Detect which cell encompasses the target text, then output its (X, Y) center coordinate. 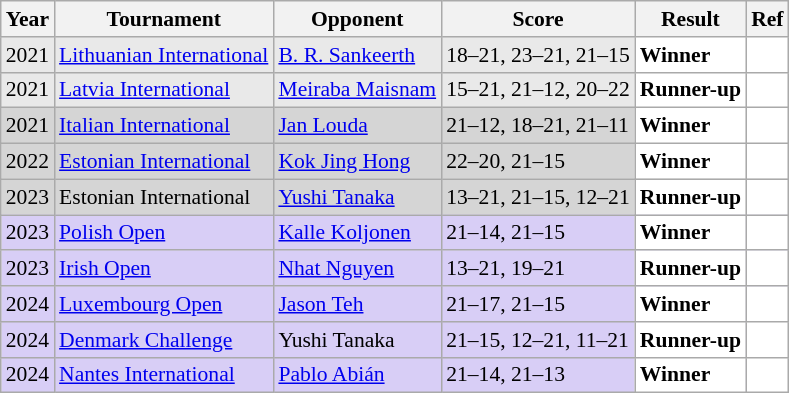
21–14, 21–13 (538, 375)
Year (28, 19)
Italian International (164, 126)
Opponent (357, 19)
21–17, 21–15 (538, 304)
Result (690, 19)
21–12, 18–21, 21–11 (538, 126)
Denmark Challenge (164, 340)
21–15, 12–21, 11–21 (538, 340)
Pablo Abián (357, 375)
Tournament (164, 19)
2022 (28, 162)
15–21, 21–12, 20–22 (538, 90)
21–14, 21–15 (538, 233)
Nhat Nguyen (357, 269)
Kalle Koljonen (357, 233)
22–20, 21–15 (538, 162)
Irish Open (164, 269)
Lithuanian International (164, 55)
Luxembourg Open (164, 304)
Score (538, 19)
Ref (767, 19)
13–21, 21–15, 12–21 (538, 197)
Nantes International (164, 375)
18–21, 23–21, 21–15 (538, 55)
B. R. Sankeerth (357, 55)
Polish Open (164, 233)
Jan Louda (357, 126)
Latvia International (164, 90)
Kok Jing Hong (357, 162)
13–21, 19–21 (538, 269)
Meiraba Maisnam (357, 90)
Jason Teh (357, 304)
